Identify which cell holds the provided text, then report its [X, Y] central coordinate. 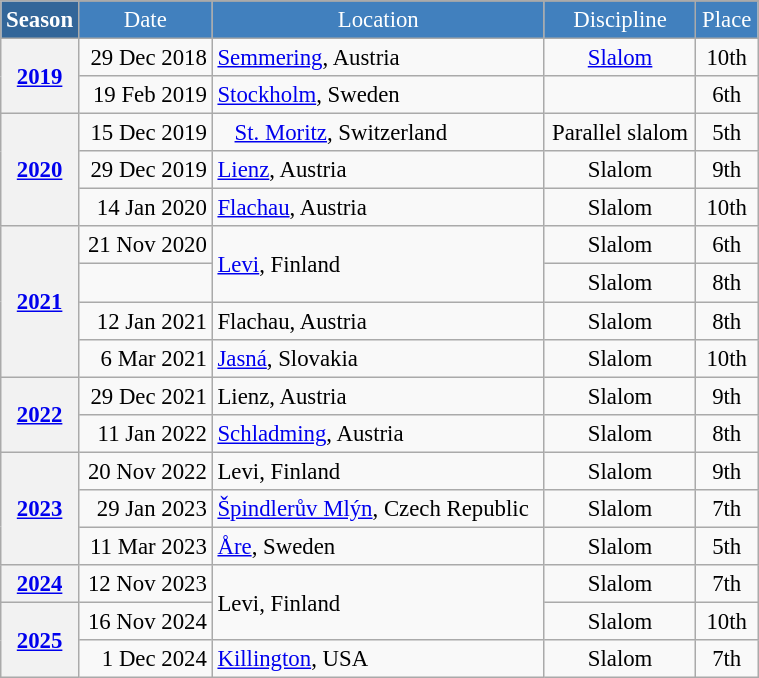
Jasná, Slovakia [378, 358]
Place [727, 20]
Season [40, 20]
2024 [40, 584]
12 Jan 2021 [145, 321]
2022 [40, 414]
Parallel slalom [620, 133]
15 Dec 2019 [145, 133]
14 Jan 2020 [145, 208]
2023 [40, 508]
2021 [40, 301]
11 Jan 2022 [145, 433]
2025 [40, 640]
Åre, Sweden [378, 546]
Location [378, 20]
6 Mar 2021 [145, 358]
Date [145, 20]
16 Nov 2024 [145, 621]
29 Dec 2021 [145, 396]
Discipline [620, 20]
21 Nov 2020 [145, 245]
2020 [40, 170]
29 Jan 2023 [145, 509]
Špindlerův Mlýn, Czech Republic [378, 509]
Stockholm, Sweden [378, 95]
11 Mar 2023 [145, 546]
Schladming, Austria [378, 433]
Semmering, Austria [378, 58]
1 Dec 2024 [145, 659]
20 Nov 2022 [145, 471]
12 Nov 2023 [145, 584]
St. Moritz, Switzerland [378, 133]
29 Dec 2019 [145, 170]
Killington, USA [378, 659]
29 Dec 2018 [145, 58]
2019 [40, 76]
19 Feb 2019 [145, 95]
